Scan for the cell matching the given text and deliver its (X, Y) coordinate at center. 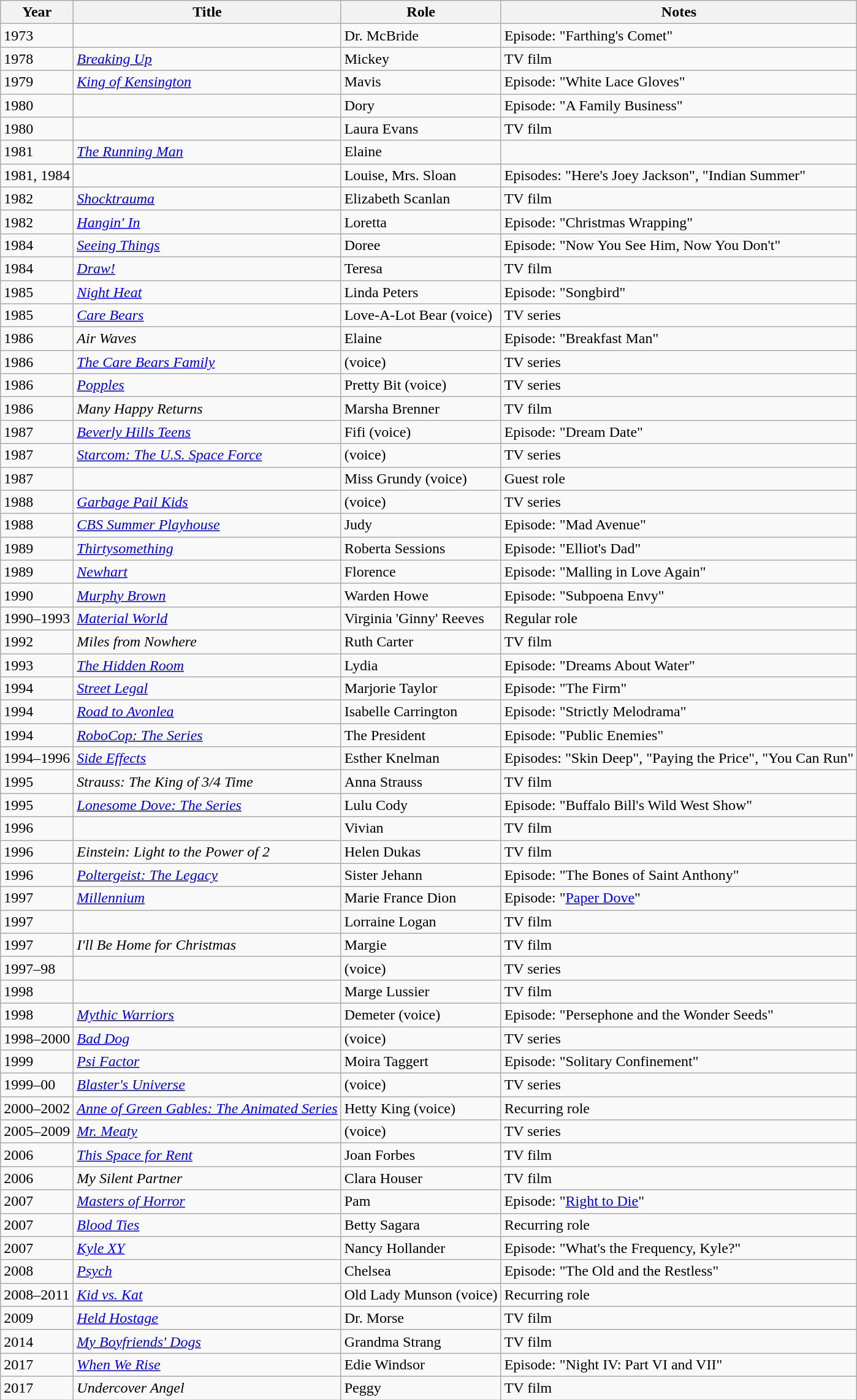
Teresa (421, 268)
1990–1993 (37, 618)
Margie (421, 945)
Helen Dukas (421, 852)
RoboCop: The Series (207, 735)
Masters of Horror (207, 1201)
Moira Taggert (421, 1062)
Episode: "Right to Die" (679, 1201)
Role (421, 12)
Episode: "What's the Frequency, Kyle?" (679, 1248)
Episode: "Christmas Wrapping" (679, 222)
Esther Knelman (421, 759)
Seeing Things (207, 245)
Night Heat (207, 292)
Elizabeth Scanlan (421, 199)
Laura Evans (421, 129)
The President (421, 735)
Hetty King (voice) (421, 1108)
Episode: "Night IV: Part VI and VII" (679, 1364)
Miss Grundy (voice) (421, 479)
Dr. McBride (421, 36)
Episode: "Dream Date" (679, 432)
1973 (37, 36)
Peggy (421, 1388)
Marjorie Taylor (421, 689)
King of Kensington (207, 82)
2014 (37, 1341)
Episode: "Malling in Love Again" (679, 572)
Held Hostage (207, 1318)
Episode: "Paper Dove" (679, 898)
Linda Peters (421, 292)
Florence (421, 572)
Episode: "The Bones of Saint Anthony" (679, 875)
Side Effects (207, 759)
Old Lady Munson (voice) (421, 1295)
1990 (37, 595)
Miles from Nowhere (207, 641)
1993 (37, 665)
My Boyfriends' Dogs (207, 1341)
Strauss: The King of 3/4 Time (207, 782)
Dory (421, 105)
Episode: "Subpoena Envy" (679, 595)
Episodes: "Skin Deep", "Paying the Price", "You Can Run" (679, 759)
Episodes: "Here's Joey Jackson", "Indian Summer" (679, 175)
2008 (37, 1271)
Virginia 'Ginny' Reeves (421, 618)
Lulu Cody (421, 805)
The Care Bears Family (207, 362)
Mythic Warriors (207, 1015)
Air Waves (207, 339)
Regular role (679, 618)
Episode: "Dreams About Water" (679, 665)
Episode: "A Family Business" (679, 105)
Einstein: Light to the Power of 2 (207, 852)
Guest role (679, 479)
Blood Ties (207, 1225)
Judy (421, 525)
Kid vs. Kat (207, 1295)
Bad Dog (207, 1039)
Loretta (421, 222)
Marge Lussier (421, 991)
Episode: "The Old and the Restless" (679, 1271)
Sister Jehann (421, 875)
Material World (207, 618)
Marsha Brenner (421, 409)
Psych (207, 1271)
Murphy Brown (207, 595)
Mavis (421, 82)
Newhart (207, 572)
1994–1996 (37, 759)
My Silent Partner (207, 1178)
Isabelle Carrington (421, 712)
Betty Sagara (421, 1225)
Care Bears (207, 316)
Anne of Green Gables: The Animated Series (207, 1108)
Breaking Up (207, 59)
CBS Summer Playhouse (207, 525)
Thirtysomething (207, 548)
Ruth Carter (421, 641)
Louise, Mrs. Sloan (421, 175)
Vivian (421, 828)
Episode: "The Firm" (679, 689)
Hangin' In (207, 222)
2008–2011 (37, 1295)
Pam (421, 1201)
Love-A-Lot Bear (voice) (421, 316)
Roberta Sessions (421, 548)
Episode: "Mad Avenue" (679, 525)
Marie France Dion (421, 898)
1981, 1984 (37, 175)
Nancy Hollander (421, 1248)
Popples (207, 385)
2000–2002 (37, 1108)
When We Rise (207, 1364)
Episode: "Solitary Confinement" (679, 1062)
Episode: "Songbird" (679, 292)
Poltergeist: The Legacy (207, 875)
Many Happy Returns (207, 409)
Lydia (421, 665)
Fifi (voice) (421, 432)
1999 (37, 1062)
Pretty Bit (voice) (421, 385)
The Hidden Room (207, 665)
Dr. Morse (421, 1318)
Grandma Strang (421, 1341)
Title (207, 12)
Chelsea (421, 1271)
Shocktrauma (207, 199)
1997–98 (37, 968)
1979 (37, 82)
This Space for Rent (207, 1155)
Demeter (voice) (421, 1015)
Warden Howe (421, 595)
Mickey (421, 59)
Garbage Pail Kids (207, 502)
Joan Forbes (421, 1155)
2009 (37, 1318)
Mr. Meaty (207, 1132)
Edie Windsor (421, 1364)
Lonesome Dove: The Series (207, 805)
Kyle XY (207, 1248)
Psi Factor (207, 1062)
The Running Man (207, 152)
Episode: "Breakfast Man" (679, 339)
Clara Houser (421, 1178)
Road to Avonlea (207, 712)
I'll Be Home for Christmas (207, 945)
Anna Strauss (421, 782)
Lorraine Logan (421, 921)
Episode: "Strictly Melodrama" (679, 712)
Episode: "White Lace Gloves" (679, 82)
1992 (37, 641)
Episode: "Persephone and the Wonder Seeds" (679, 1015)
Episode: "Public Enemies" (679, 735)
Episode: "Elliot's Dad" (679, 548)
2005–2009 (37, 1132)
Blaster's Universe (207, 1085)
Year (37, 12)
Beverly Hills Teens (207, 432)
1981 (37, 152)
Episode: "Now You See Him, Now You Don't" (679, 245)
Draw! (207, 268)
Episode: "Buffalo Bill's Wild West Show" (679, 805)
Starcom: The U.S. Space Force (207, 455)
Millennium (207, 898)
Street Legal (207, 689)
Notes (679, 12)
Episode: "Farthing's Comet" (679, 36)
1978 (37, 59)
Doree (421, 245)
1999–00 (37, 1085)
Undercover Angel (207, 1388)
1998–2000 (37, 1039)
